Detect which cell encompasses the target text, then output its (x, y) center coordinate. 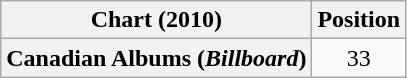
Chart (2010) (156, 20)
33 (359, 58)
Canadian Albums (Billboard) (156, 58)
Position (359, 20)
